Output the (x, y) coordinate of the center of the cell containing the given text.  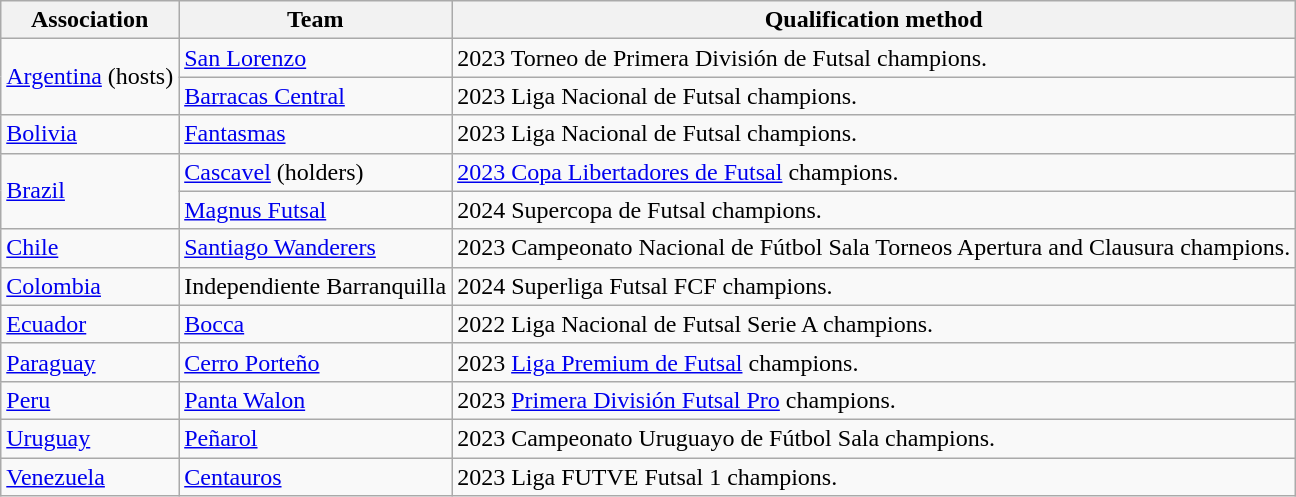
2023 Liga Premium de Futsal champions. (874, 362)
Association (90, 20)
Qualification method (874, 20)
Santiago Wanderers (316, 248)
Team (316, 20)
2024 Superliga Futsal FCF champions. (874, 286)
Panta Walon (316, 400)
Venezuela (90, 477)
Bocca (316, 324)
Bolivia (90, 134)
2023 Liga FUTVE Futsal 1 champions. (874, 477)
Cascavel (holders) (316, 172)
2022 Liga Nacional de Futsal Serie A champions. (874, 324)
2023 Campeonato Uruguayo de Fútbol Sala champions. (874, 438)
Uruguay (90, 438)
Argentina (hosts) (90, 77)
Peru (90, 400)
2023 Copa Libertadores de Futsal champions. (874, 172)
Ecuador (90, 324)
Cerro Porteño (316, 362)
San Lorenzo (316, 58)
Chile (90, 248)
Brazil (90, 191)
2023 Torneo de Primera División de Futsal champions. (874, 58)
Paraguay (90, 362)
2023 Primera División Futsal Pro champions. (874, 400)
Independiente Barranquilla (316, 286)
Peñarol (316, 438)
Colombia (90, 286)
2023 Campeonato Nacional de Fútbol Sala Torneos Apertura and Clausura champions. (874, 248)
Centauros (316, 477)
Barracas Central (316, 96)
Magnus Futsal (316, 210)
Fantasmas (316, 134)
2024 Supercopa de Futsal champions. (874, 210)
